Return the [x, y] coordinate for the center point of the cell that contains the specified text.  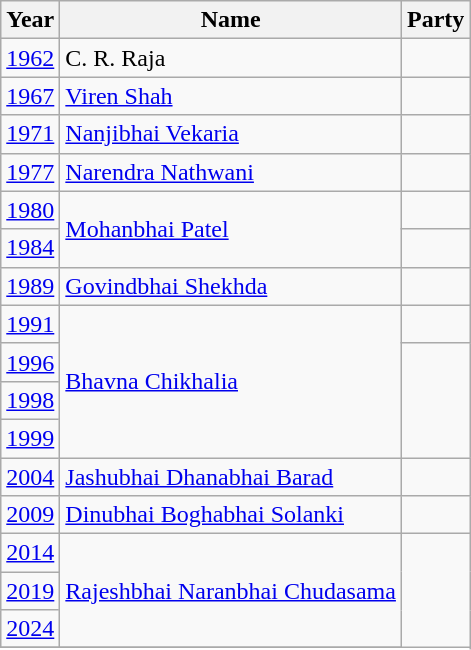
1998 [30, 400]
1996 [30, 362]
Viren Shah [231, 96]
1971 [30, 134]
Rajeshbhai Naranbhai Chudasama [231, 591]
1991 [30, 324]
Govindbhai Shekhda [231, 286]
1999 [30, 438]
2019 [30, 591]
2009 [30, 515]
Dinubhai Boghabhai Solanki [231, 515]
Nanjibhai Vekaria [231, 134]
2024 [30, 629]
2014 [30, 553]
1980 [30, 210]
Narendra Nathwani [231, 172]
1989 [30, 286]
Bhavna Chikhalia [231, 381]
C. R. Raja [231, 58]
1977 [30, 172]
1984 [30, 248]
Party [435, 20]
1962 [30, 58]
2004 [30, 477]
Jashubhai Dhanabhai Barad [231, 477]
Year [30, 20]
Name [231, 20]
Mohanbhai Patel [231, 229]
1967 [30, 96]
